Determine the (X, Y) coordinate at the center of the cell enclosing the given text.  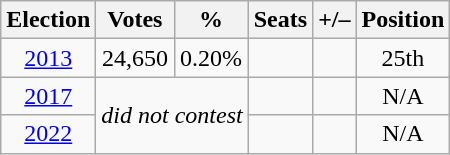
% (211, 20)
Election (48, 20)
did not contest (172, 115)
Seats (280, 20)
24,650 (135, 58)
+/– (334, 20)
Position (403, 20)
25th (403, 58)
2013 (48, 58)
Votes (135, 20)
2022 (48, 134)
0.20% (211, 58)
2017 (48, 96)
